Pinpoint the cell where the given text exists, returning its [X, Y] midpoint coordinate. 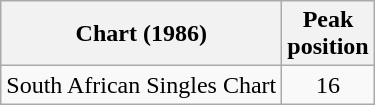
Peakposition [328, 34]
16 [328, 85]
Chart (1986) [142, 34]
South African Singles Chart [142, 85]
